From the cell containing the given text, extract its center point as [x, y] coordinate. 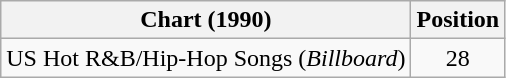
Position [458, 20]
US Hot R&B/Hip-Hop Songs (Billboard) [206, 58]
Chart (1990) [206, 20]
28 [458, 58]
